Provide the (x, y) coordinate of the cell's center where the given text is located.  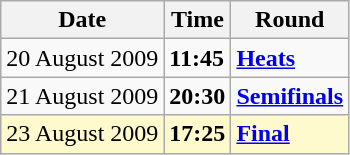
21 August 2009 (82, 96)
Final (290, 134)
20:30 (198, 96)
17:25 (198, 134)
23 August 2009 (82, 134)
Date (82, 20)
20 August 2009 (82, 58)
Heats (290, 58)
Round (290, 20)
Semifinals (290, 96)
11:45 (198, 58)
Time (198, 20)
